Scan for the cell matching the given text and deliver its (x, y) coordinate at center. 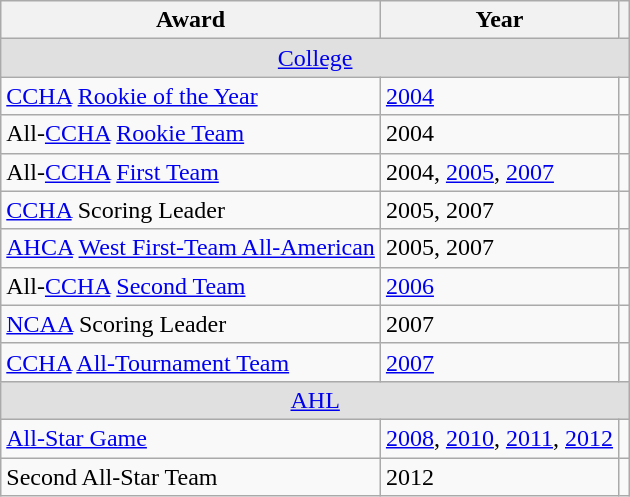
CCHA Scoring Leader (191, 210)
All-CCHA Second Team (191, 286)
Year (499, 20)
Award (191, 20)
NCAA Scoring Leader (191, 324)
All-CCHA First Team (191, 172)
2006 (499, 286)
All-Star Game (191, 438)
2004, 2005, 2007 (499, 172)
Second All-Star Team (191, 477)
All-CCHA Rookie Team (191, 134)
2012 (499, 477)
CCHA Rookie of the Year (191, 96)
2008, 2010, 2011, 2012 (499, 438)
CCHA All-Tournament Team (191, 362)
College (316, 58)
AHCA West First-Team All-American (191, 248)
AHL (316, 400)
